Identify which cell holds the provided text, then report its (X, Y) central coordinate. 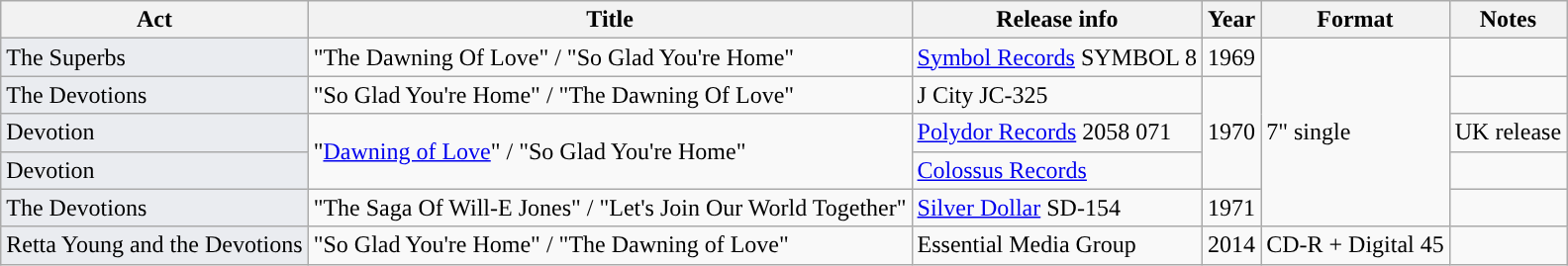
"The Saga Of Will-E Jones" / "Let's Join Our World Together" (610, 208)
1969 (1231, 57)
Act (154, 20)
Title (610, 20)
1971 (1231, 208)
Essential Media Group (1057, 245)
Polydor Records 2058 071 (1057, 133)
"So Glad You're Home" / "The Dawning of Love" (610, 245)
Year (1231, 20)
UK release (1508, 133)
"The Dawning Of Love" / "So Glad You're Home" (610, 57)
Release info (1057, 20)
"Dawning of Love" / "So Glad You're Home" (610, 151)
Retta Young and the Devotions (154, 245)
2014 (1231, 245)
Symbol Records SYMBOL 8 (1057, 57)
7" single (1356, 133)
"So Glad You're Home" / "The Dawning Of Love" (610, 95)
Colossus Records (1057, 170)
Notes (1508, 20)
1970 (1231, 133)
The Superbs (154, 57)
Silver Dollar SD-154 (1057, 208)
J City JC-325 (1057, 95)
CD-R + Digital 45 (1356, 245)
Format (1356, 20)
